Output the [X, Y] coordinate of the center of the cell containing the given text.  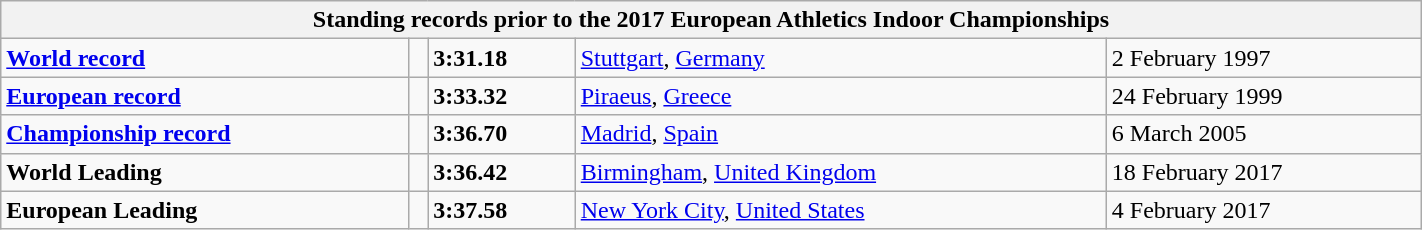
Birmingham, United Kingdom [840, 172]
Standing records prior to the 2017 European Athletics Indoor Championships [711, 20]
European Leading [205, 210]
New York City, United States [840, 210]
18 February 2017 [1264, 172]
3:31.18 [502, 58]
European record [205, 96]
3:37.58 [502, 210]
3:33.32 [502, 96]
Stuttgart, Germany [840, 58]
World Leading [205, 172]
6 March 2005 [1264, 134]
Championship record [205, 134]
24 February 1999 [1264, 96]
2 February 1997 [1264, 58]
3:36.70 [502, 134]
Madrid, Spain [840, 134]
3:36.42 [502, 172]
World record [205, 58]
4 February 2017 [1264, 210]
Piraeus, Greece [840, 96]
